Capture the cell that displays the provided text and extract its [X, Y] central coordinate. 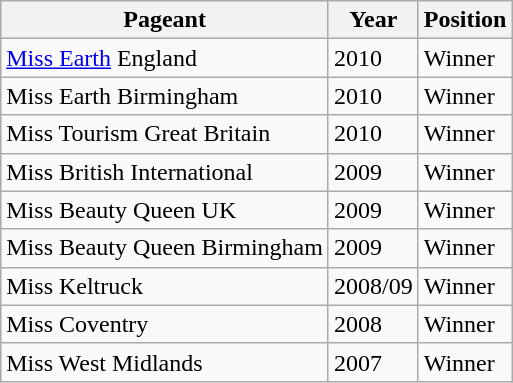
2008/09 [373, 286]
Miss West Midlands [165, 362]
Miss Keltruck [165, 286]
Miss Beauty Queen UK [165, 210]
Miss Beauty Queen Birmingham [165, 248]
Position [465, 20]
Miss British International [165, 172]
Miss Tourism Great Britain [165, 134]
Pageant [165, 20]
Miss Earth England [165, 58]
Miss Coventry [165, 324]
Miss Earth Birmingham [165, 96]
Year [373, 20]
2007 [373, 362]
2008 [373, 324]
